Return (X, Y) of the center of cell containing provided text 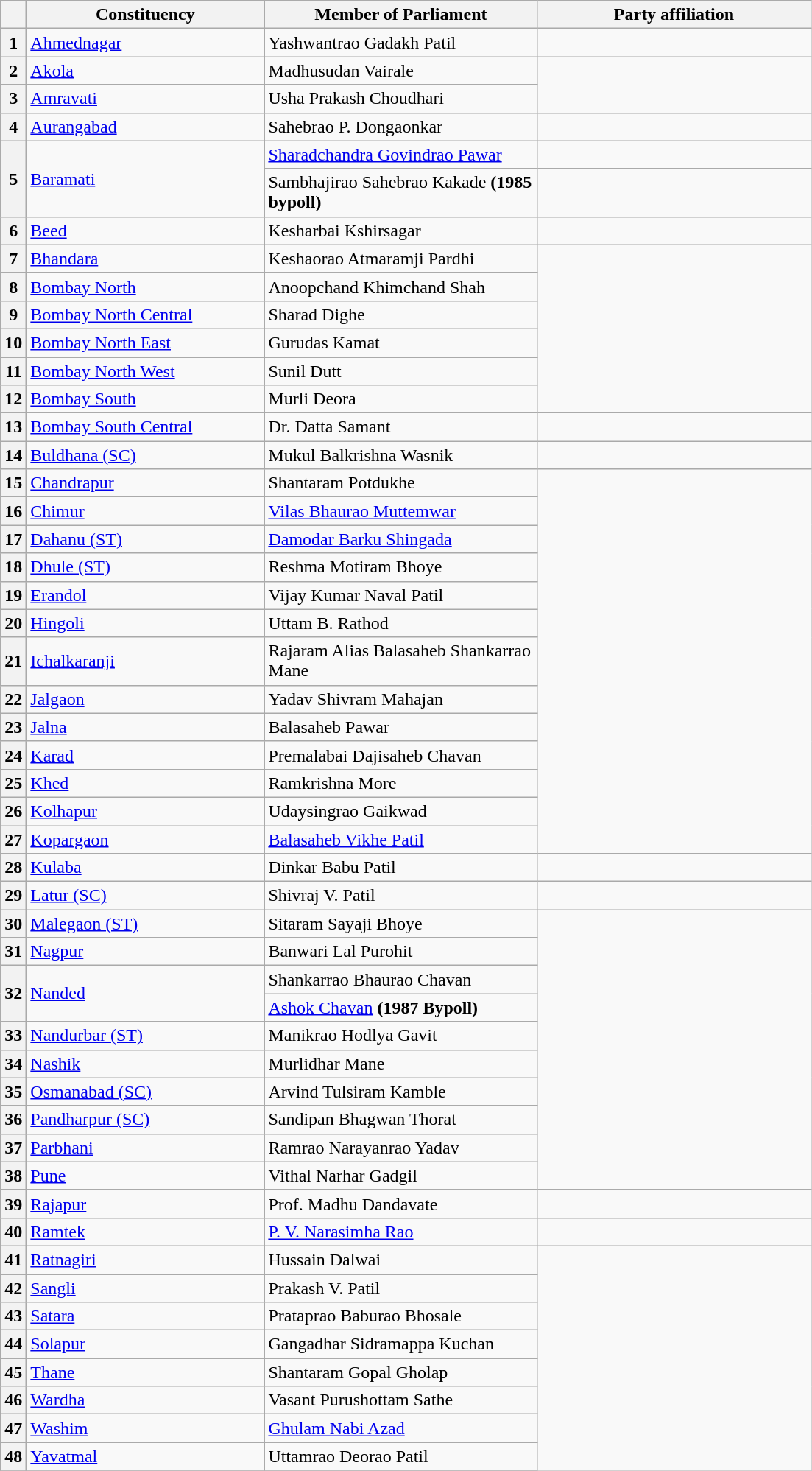
14 (13, 455)
Buldhana (SC) (146, 455)
Balasaheb Vikhe Patil (400, 839)
Ghulam Nabi Azad (400, 1428)
7 (13, 259)
Parbhani (146, 1148)
Dinkar Babu Patil (400, 868)
Solapur (146, 1344)
21 (13, 661)
Thane (146, 1372)
29 (13, 896)
Ashok Chavan (1987 Bypoll) (400, 1008)
Anoopchand Khimchand Shah (400, 287)
Erandol (146, 595)
45 (13, 1372)
Ichalkaranji (146, 661)
Damodar Barku Shingada (400, 539)
Pandharpur (SC) (146, 1120)
48 (13, 1456)
13 (13, 427)
Sambhajirao Sahebrao Kakade (1985 bypoll) (400, 193)
28 (13, 868)
Jalna (146, 727)
Ratnagiri (146, 1260)
Baramati (146, 178)
16 (13, 511)
Premalabai Dajisaheb Chavan (400, 755)
Kolhapur (146, 811)
32 (13, 994)
18 (13, 567)
Bombay North (146, 287)
Sandipan Bhagwan Thorat (400, 1120)
Dahanu (ST) (146, 539)
42 (13, 1288)
20 (13, 623)
Beed (146, 231)
5 (13, 178)
Dhule (ST) (146, 567)
Ramkrishna More (400, 783)
Ramrao Narayanrao Yadav (400, 1148)
Bombay South Central (146, 427)
12 (13, 399)
Constituency (146, 15)
Nandurbar (ST) (146, 1036)
Bombay South (146, 399)
Bombay North Central (146, 315)
Khed (146, 783)
Malegaon (ST) (146, 924)
10 (13, 343)
2 (13, 71)
Ramtek (146, 1232)
9 (13, 315)
Party affiliation (674, 15)
Reshma Motiram Bhoye (400, 567)
Chandrapur (146, 483)
Gangadhar Sidramappa Kuchan (400, 1344)
Hingoli (146, 623)
Arvind Tulsiram Kamble (400, 1092)
Uttam B. Rathod (400, 623)
Sharadchandra Govindrao Pawar (400, 155)
Sangli (146, 1288)
38 (13, 1176)
1 (13, 43)
Prakash V. Patil (400, 1288)
Rajapur (146, 1204)
36 (13, 1120)
Nashik (146, 1064)
Rajaram Alias Balasaheb Shankarrao Mane (400, 661)
Chimur (146, 511)
Washim (146, 1428)
46 (13, 1400)
Madhusudan Vairale (400, 71)
47 (13, 1428)
8 (13, 287)
Aurangabad (146, 127)
37 (13, 1148)
Sahebrao P. Dongaonkar (400, 127)
Banwari Lal Purohit (400, 952)
Prof. Madhu Dandavate (400, 1204)
Osmanabad (SC) (146, 1092)
Shivraj V. Patil (400, 896)
Latur (SC) (146, 896)
Vilas Bhaurao Muttemwar (400, 511)
25 (13, 783)
Balasaheb Pawar (400, 727)
Bombay North East (146, 343)
Keshaorao Atmaramji Pardhi (400, 259)
Nanded (146, 994)
19 (13, 595)
Vithal Narhar Gadgil (400, 1176)
23 (13, 727)
24 (13, 755)
3 (13, 99)
4 (13, 127)
Pune (146, 1176)
15 (13, 483)
Bombay North West (146, 371)
Shantaram Gopal Gholap (400, 1372)
Gurudas Kamat (400, 343)
40 (13, 1232)
Amravati (146, 99)
33 (13, 1036)
Dr. Datta Samant (400, 427)
Member of Parliament (400, 15)
Vijay Kumar Naval Patil (400, 595)
Yashwantrao Gadakh Patil (400, 43)
Hussain Dalwai (400, 1260)
Kulaba (146, 868)
Karad (146, 755)
Nagpur (146, 952)
Usha Prakash Choudhari (400, 99)
Kesharbai Kshirsagar (400, 231)
Wardha (146, 1400)
Jalgaon (146, 699)
Yadav Shivram Mahajan (400, 699)
43 (13, 1316)
Manikrao Hodlya Gavit (400, 1036)
Sharad Dighe (400, 315)
35 (13, 1092)
Shantaram Potdukhe (400, 483)
26 (13, 811)
22 (13, 699)
41 (13, 1260)
Uttamrao Deorao Patil (400, 1456)
Shankarrao Bhaurao Chavan (400, 980)
27 (13, 839)
6 (13, 231)
Akola (146, 71)
Bhandara (146, 259)
Kopargaon (146, 839)
P. V. Narasimha Rao (400, 1232)
Murlidhar Mane (400, 1064)
Mukul Balkrishna Wasnik (400, 455)
44 (13, 1344)
17 (13, 539)
Vasant Purushottam Sathe (400, 1400)
Murli Deora (400, 399)
Udaysingrao Gaikwad (400, 811)
Yavatmal (146, 1456)
31 (13, 952)
Ahmednagar (146, 43)
34 (13, 1064)
30 (13, 924)
Prataprao Baburao Bhosale (400, 1316)
Satara (146, 1316)
39 (13, 1204)
Sunil Dutt (400, 371)
Sitaram Sayaji Bhoye (400, 924)
11 (13, 371)
